Pinpoint the cell where the given text exists, returning its (x, y) midpoint coordinate. 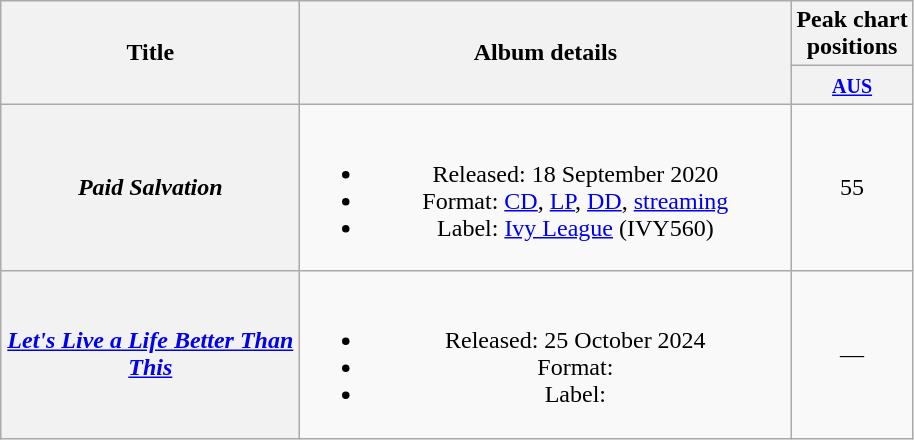
Let's Live a Life Better Than This (150, 354)
Released: 25 October 2024Format:Label: (546, 354)
Album details (546, 52)
Title (150, 52)
AUS (852, 85)
— (852, 354)
Released: 18 September 2020Format: CD, LP, DD, streamingLabel: Ivy League (IVY560) (546, 188)
55 (852, 188)
Paid Salvation (150, 188)
Peak chartpositions (852, 34)
